Capture the cell that displays the provided text and extract its [X, Y] central coordinate. 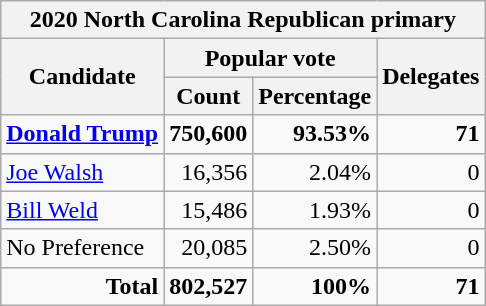
2.04% [315, 172]
100% [315, 286]
2.50% [315, 248]
Joe Walsh [82, 172]
Candidate [82, 77]
Percentage [315, 96]
15,486 [208, 210]
2020 North Carolina Republican primary [243, 20]
750,600 [208, 134]
Count [208, 96]
No Preference [82, 248]
Delegates [431, 77]
1.93% [315, 210]
802,527 [208, 286]
93.53% [315, 134]
Total [82, 286]
16,356 [208, 172]
Popular vote [270, 58]
Bill Weld [82, 210]
20,085 [208, 248]
Donald Trump [82, 134]
